Return [X, Y] of the center of cell containing provided text 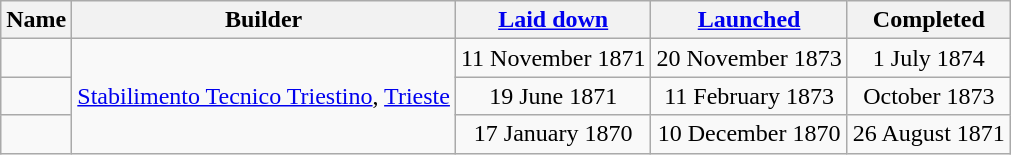
Launched [749, 20]
Name [36, 20]
17 January 1870 [552, 134]
1 July 1874 [928, 58]
26 August 1871 [928, 134]
Builder [264, 20]
Completed [928, 20]
October 1873 [928, 96]
11 February 1873 [749, 96]
Laid down [552, 20]
19 June 1871 [552, 96]
20 November 1873 [749, 58]
11 November 1871 [552, 58]
Stabilimento Tecnico Triestino, Trieste [264, 96]
10 December 1870 [749, 134]
